Extract the [x, y] coordinate from the center of the cell holding the provided text.  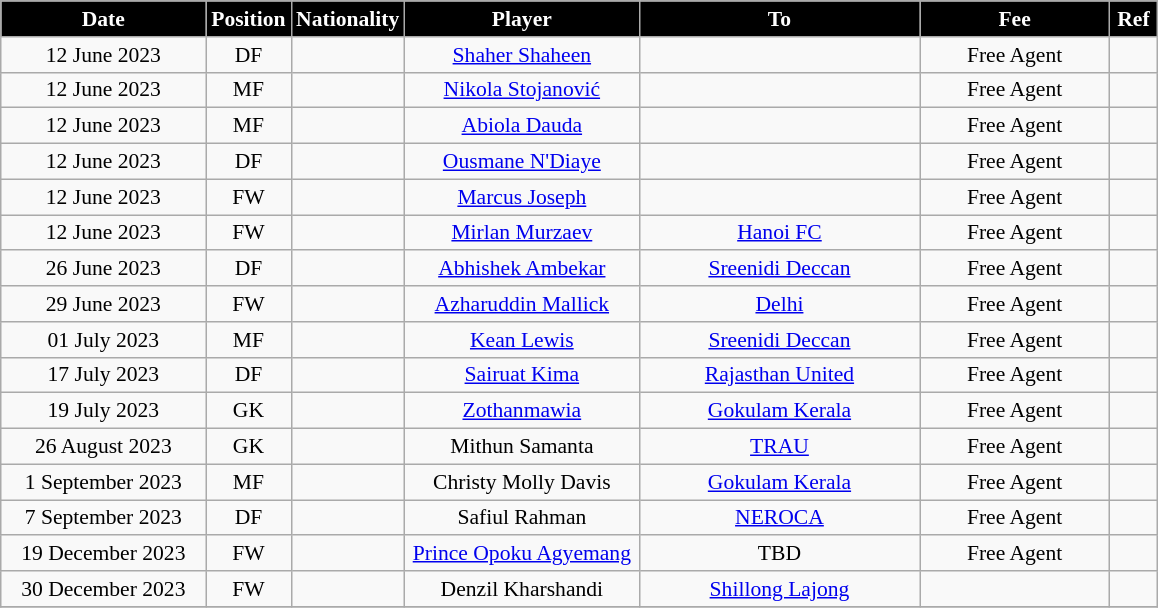
26 June 2023 [104, 269]
19 July 2023 [104, 411]
Ref [1134, 19]
Ousmane N'Diaye [522, 162]
Denzil Kharshandi [522, 589]
01 July 2023 [104, 340]
1 September 2023 [104, 482]
Delhi [779, 304]
26 August 2023 [104, 447]
TRAU [779, 447]
Shillong Lajong [779, 589]
Safiul Rahman [522, 518]
Hanoi FC [779, 233]
Fee [1015, 19]
Abiola Dauda [522, 126]
Nationality [348, 19]
TBD [779, 554]
Date [104, 19]
Zothanmawia [522, 411]
Mithun Samanta [522, 447]
19 December 2023 [104, 554]
Christy Molly Davis [522, 482]
17 July 2023 [104, 375]
7 September 2023 [104, 518]
Prince Opoku Agyemang [522, 554]
Player [522, 19]
29 June 2023 [104, 304]
Position [248, 19]
Azharuddin Mallick [522, 304]
Sairuat Kima [522, 375]
Kean Lewis [522, 340]
NEROCA [779, 518]
Rajasthan United [779, 375]
30 December 2023 [104, 589]
To [779, 19]
Nikola Stojanović [522, 90]
Mirlan Murzaev [522, 233]
Shaher Shaheen [522, 55]
Abhishek Ambekar [522, 269]
Marcus Joseph [522, 197]
